Extract the [X, Y] coordinate from the center of the cell holding the provided text.  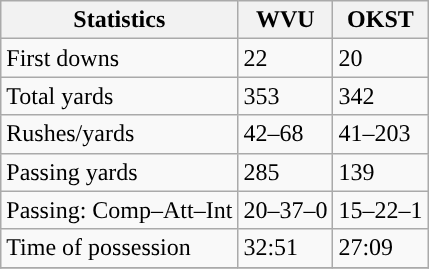
353 [286, 96]
Time of possession [120, 248]
22 [286, 58]
Passing yards [120, 172]
Statistics [120, 20]
First downs [120, 58]
20 [380, 58]
42–68 [286, 134]
OKST [380, 20]
Passing: Comp–Att–Int [120, 210]
Rushes/yards [120, 134]
285 [286, 172]
Total yards [120, 96]
342 [380, 96]
WVU [286, 20]
32:51 [286, 248]
41–203 [380, 134]
27:09 [380, 248]
15–22–1 [380, 210]
139 [380, 172]
20–37–0 [286, 210]
